Pinpoint the cell where the given text exists, returning its [X, Y] midpoint coordinate. 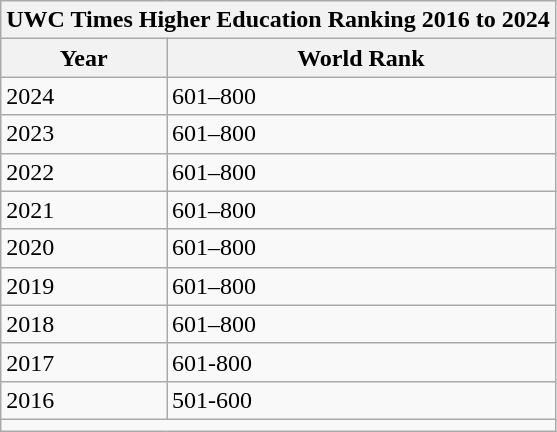
2018 [84, 324]
2022 [84, 172]
601-800 [362, 362]
World Rank [362, 58]
UWC Times Higher Education Ranking 2016 to 2024 [278, 20]
2020 [84, 248]
Year [84, 58]
2023 [84, 134]
2016 [84, 400]
501-600 [362, 400]
2024 [84, 96]
2021 [84, 210]
2017 [84, 362]
2019 [84, 286]
